From the cell containing the given text, extract its center point as [x, y] coordinate. 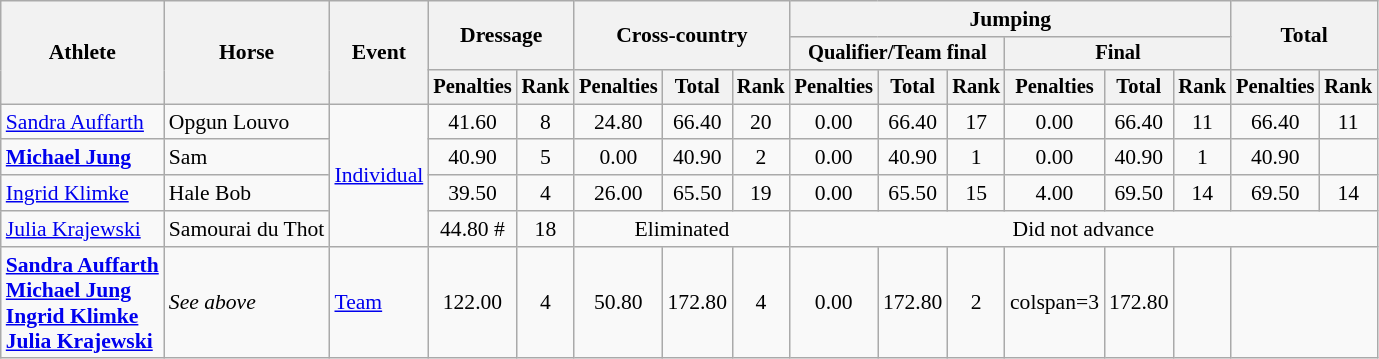
Julia Krajewski [82, 229]
Qualifier/Team final [898, 54]
8 [546, 122]
Sandra AuffarthMichael JungIngrid KlimkeJulia Krajewski [82, 303]
50.80 [618, 303]
Eliminated [682, 229]
Event [378, 52]
19 [761, 193]
Samourai du Thot [247, 229]
See above [247, 303]
Individual [378, 175]
Did not advance [1084, 229]
Jumping [1011, 19]
colspan=3 [1054, 303]
Sam [247, 158]
39.50 [472, 193]
Athlete [82, 52]
41.60 [472, 122]
Opgun Louvo [247, 122]
44.80 # [472, 229]
15 [976, 193]
17 [976, 122]
18 [546, 229]
26.00 [618, 193]
Horse [247, 52]
122.00 [472, 303]
Cross-country [682, 36]
4.00 [1054, 193]
24.80 [618, 122]
Michael Jung [82, 158]
Final [1118, 54]
Dressage [501, 36]
5 [546, 158]
Team [378, 303]
Sandra Auffarth [82, 122]
Hale Bob [247, 193]
20 [761, 122]
Ingrid Klimke [82, 193]
